Output the (x, y) coordinate of the center of the cell containing the given text.  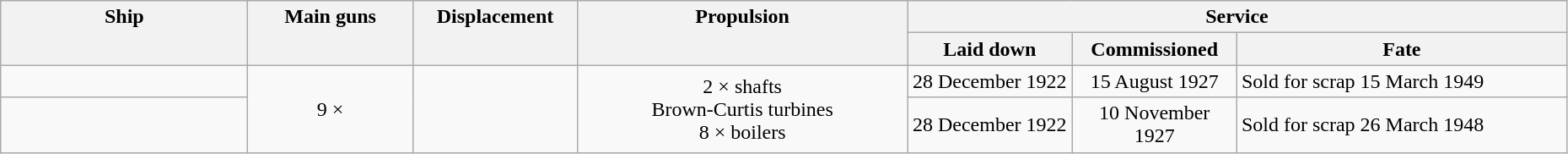
Sold for scrap 15 March 1949 (1402, 81)
Propulsion (742, 33)
Displacement (494, 33)
Commissioned (1154, 49)
Ship (125, 33)
9 × (331, 108)
Laid down (990, 49)
2 × shaftsBrown-Curtis turbines8 × boilers (742, 108)
Sold for scrap 26 March 1948 (1402, 125)
Service (1237, 17)
Fate (1402, 49)
15 August 1927 (1154, 81)
10 November 1927 (1154, 125)
Main guns (331, 33)
